Output the (x, y) coordinate of the center of the cell containing the given text.  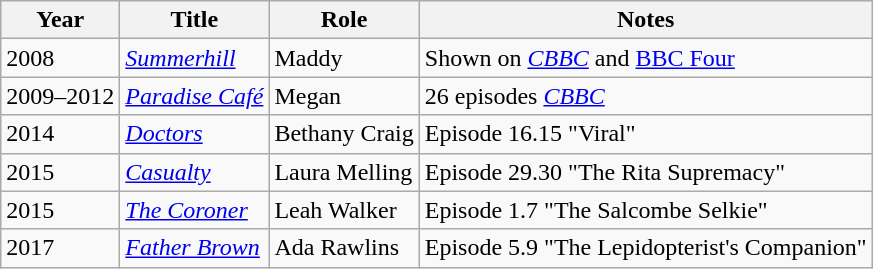
2008 (60, 58)
Summerhill (194, 58)
2014 (60, 134)
Megan (344, 96)
Leah Walker (344, 210)
Father Brown (194, 248)
Episode 1.7 "The Salcombe Selkie" (646, 210)
Doctors (194, 134)
Episode 5.9 "The Lepidopterist's Companion" (646, 248)
26 episodes CBBC (646, 96)
Maddy (344, 58)
Casualty (194, 172)
Laura Melling (344, 172)
Ada Rawlins (344, 248)
Year (60, 20)
Role (344, 20)
The Coroner (194, 210)
Episode 29.30 "The Rita Supremacy" (646, 172)
2017 (60, 248)
Bethany Craig (344, 134)
Title (194, 20)
Shown on CBBC and BBC Four (646, 58)
Notes (646, 20)
Episode 16.15 "Viral" (646, 134)
2009–2012 (60, 96)
Paradise Café (194, 96)
